Return (x, y) of the center of cell containing provided text 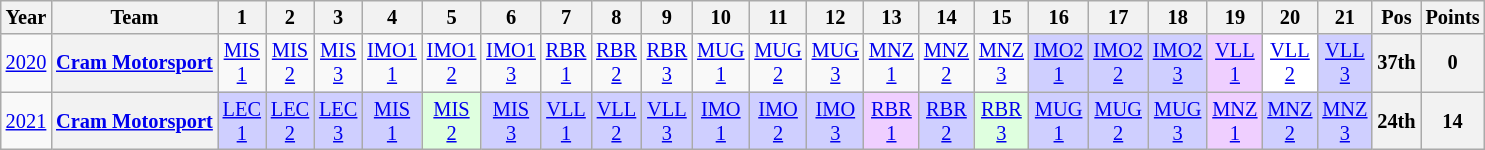
18 (1178, 17)
6 (511, 17)
4 (392, 17)
37th (1396, 63)
IMO13 (511, 63)
IMO3 (836, 121)
24th (1396, 121)
12 (836, 17)
IMO21 (1059, 63)
21 (1344, 17)
3 (338, 17)
5 (452, 17)
7 (566, 17)
9 (667, 17)
IMO1 (720, 121)
10 (720, 17)
11 (778, 17)
8 (616, 17)
15 (1002, 17)
2 (290, 17)
Pos (1396, 17)
IMO12 (452, 63)
IMO22 (1118, 63)
2020 (26, 63)
19 (1234, 17)
17 (1118, 17)
0 (1453, 63)
Year (26, 17)
IMO11 (392, 63)
Points (1453, 17)
IMO23 (1178, 63)
LEC2 (290, 121)
2021 (26, 121)
LEC3 (338, 121)
13 (892, 17)
Team (134, 17)
16 (1059, 17)
1 (242, 17)
IMO2 (778, 121)
20 (1290, 17)
LEC1 (242, 121)
